Provide the [X, Y] coordinate of the cell's center where the given text is located.  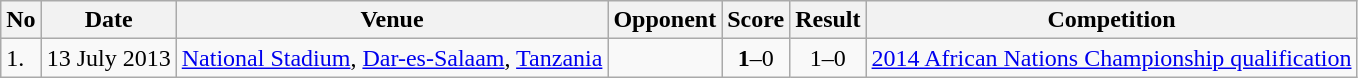
Venue [392, 20]
Result [828, 20]
Score [756, 20]
National Stadium, Dar-es-Salaam, Tanzania [392, 58]
1. [21, 58]
Competition [1112, 20]
Opponent [665, 20]
No [21, 20]
Date [108, 20]
13 July 2013 [108, 58]
2014 African Nations Championship qualification [1112, 58]
